For the text-containing cell, return its midpoint in (X, Y) coordinate format. 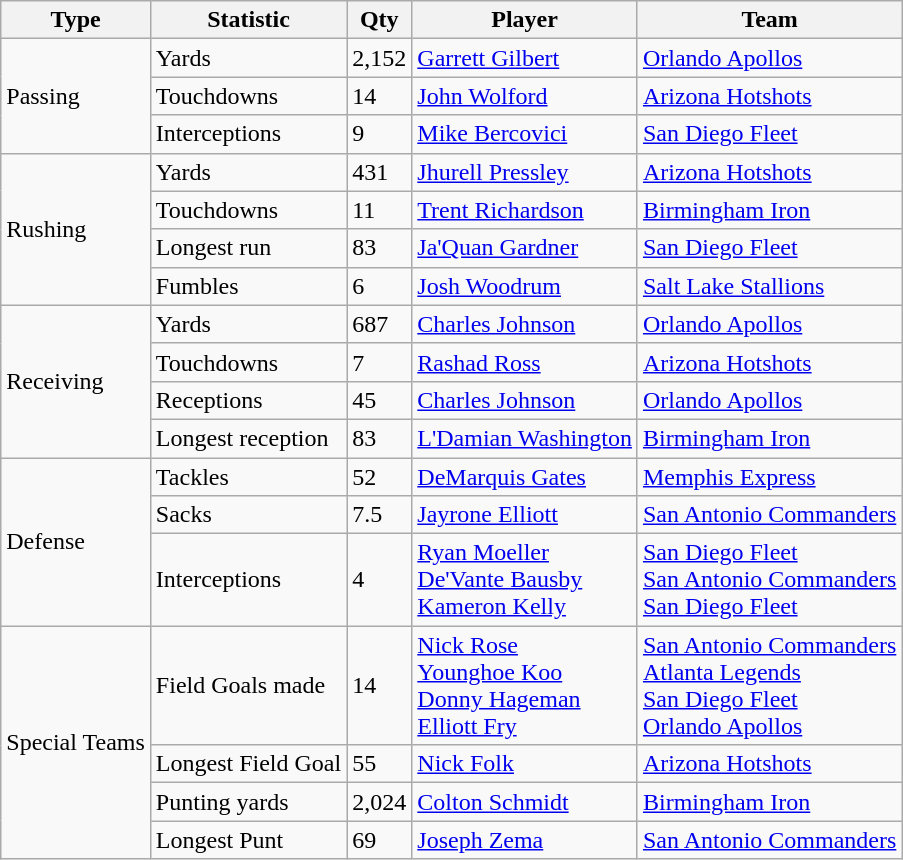
Colton Schmidt (525, 802)
Receptions (248, 400)
DeMarquis Gates (525, 477)
Jayrone Elliott (525, 515)
Nick Folk (525, 764)
2,152 (380, 58)
San Diego FleetSan Antonio CommandersSan Diego Fleet (769, 580)
Jhurell Pressley (525, 172)
Salt Lake Stallions (769, 286)
Team (769, 20)
6 (380, 286)
L'Damian Washington (525, 438)
Sacks (248, 515)
Tackles (248, 477)
Passing (76, 96)
Josh Woodrum (525, 286)
Fumbles (248, 286)
Longest reception (248, 438)
Rushing (76, 229)
Type (76, 20)
Field Goals made (248, 686)
Rashad Ross (525, 362)
Mike Bercovici (525, 134)
Trent Richardson (525, 210)
Memphis Express (769, 477)
Garrett Gilbert (525, 58)
Longest run (248, 248)
4 (380, 580)
Defense (76, 542)
Qty (380, 20)
Special Teams (76, 742)
Nick RoseYounghoe KooDonny HagemanElliott Fry (525, 686)
687 (380, 324)
7.5 (380, 515)
2,024 (380, 802)
Joseph Zema (525, 840)
55 (380, 764)
Ja'Quan Gardner (525, 248)
52 (380, 477)
9 (380, 134)
Statistic (248, 20)
45 (380, 400)
Ryan MoellerDe'Vante BausbyKameron Kelly (525, 580)
Longest Field Goal (248, 764)
Player (525, 20)
69 (380, 840)
431 (380, 172)
Longest Punt (248, 840)
11 (380, 210)
San Antonio CommandersAtlanta LegendsSan Diego FleetOrlando Apollos (769, 686)
7 (380, 362)
Punting yards (248, 802)
John Wolford (525, 96)
Receiving (76, 381)
